Determine the [X, Y] coordinate at the center of the cell enclosing the given text.  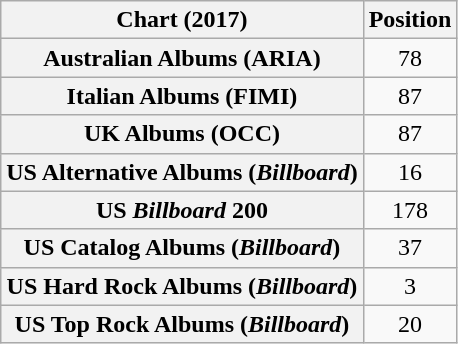
US Top Rock Albums (Billboard) [182, 324]
US Alternative Albums (Billboard) [182, 172]
178 [410, 210]
16 [410, 172]
Position [410, 20]
20 [410, 324]
Australian Albums (ARIA) [182, 58]
3 [410, 286]
US Billboard 200 [182, 210]
US Catalog Albums (Billboard) [182, 248]
US Hard Rock Albums (Billboard) [182, 286]
UK Albums (OCC) [182, 134]
37 [410, 248]
Chart (2017) [182, 20]
Italian Albums (FIMI) [182, 96]
78 [410, 58]
